For the text-containing cell, return its midpoint in (x, y) coordinate format. 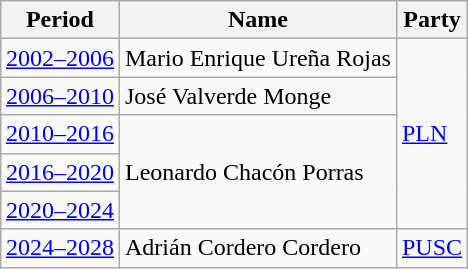
2020–2024 (60, 210)
Adrián Cordero Cordero (258, 248)
2010–2016 (60, 134)
Leonardo Chacón Porras (258, 172)
2016–2020 (60, 172)
2024–2028 (60, 248)
2002–2006 (60, 58)
Party (432, 20)
PUSC (432, 248)
Name (258, 20)
PLN (432, 134)
José Valverde Monge (258, 96)
Period (60, 20)
Mario Enrique Ureña Rojas (258, 58)
2006–2010 (60, 96)
